Scan for the cell matching the given text and deliver its (X, Y) coordinate at center. 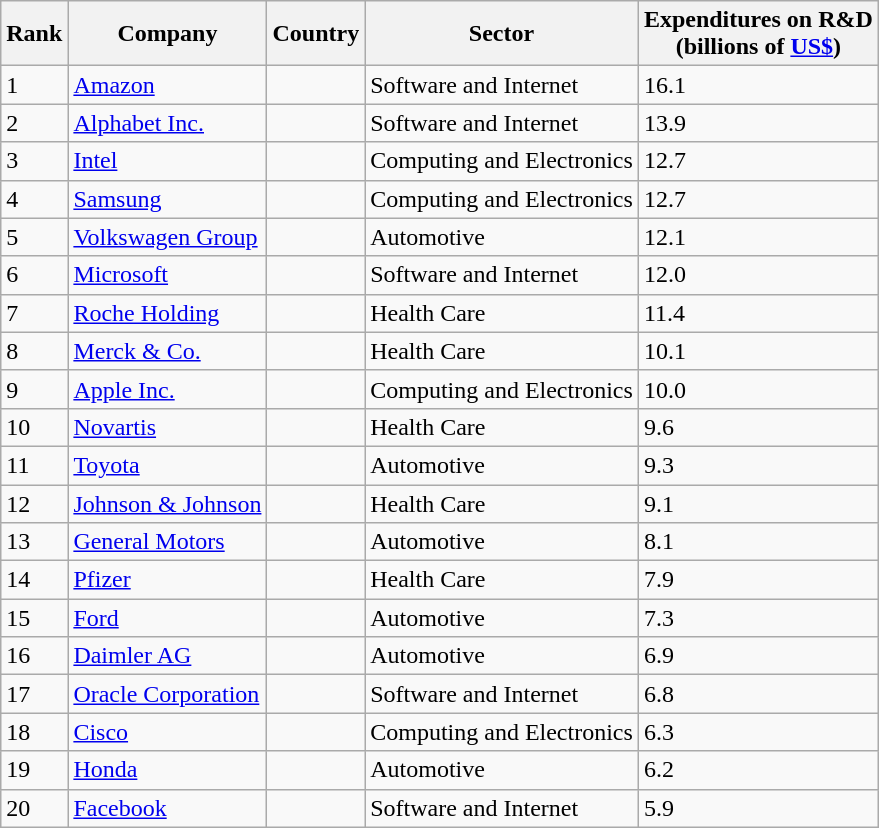
8.1 (758, 542)
12.0 (758, 275)
Cisco (168, 732)
Samsung (168, 199)
Microsoft (168, 275)
1 (34, 85)
Novartis (168, 427)
14 (34, 580)
9 (34, 389)
5 (34, 237)
15 (34, 618)
7 (34, 313)
17 (34, 694)
9.6 (758, 427)
Intel (168, 161)
Alphabet Inc. (168, 123)
9.3 (758, 465)
9.1 (758, 503)
13.9 (758, 123)
16.1 (758, 85)
18 (34, 732)
Company (168, 34)
Country (316, 34)
6.3 (758, 732)
19 (34, 770)
4 (34, 199)
Amazon (168, 85)
7.3 (758, 618)
Johnson & Johnson (168, 503)
5.9 (758, 808)
10.0 (758, 389)
Daimler AG (168, 656)
Facebook (168, 808)
20 (34, 808)
Apple Inc. (168, 389)
11.4 (758, 313)
6.2 (758, 770)
Honda (168, 770)
6 (34, 275)
Oracle Corporation (168, 694)
Rank (34, 34)
12.1 (758, 237)
Toyota (168, 465)
Roche Holding (168, 313)
16 (34, 656)
3 (34, 161)
13 (34, 542)
Merck & Co. (168, 351)
6.8 (758, 694)
11 (34, 465)
2 (34, 123)
10.1 (758, 351)
Volkswagen Group (168, 237)
8 (34, 351)
Expenditures on R&D (billions of US$) (758, 34)
12 (34, 503)
6.9 (758, 656)
10 (34, 427)
General Motors (168, 542)
Pfizer (168, 580)
Sector (502, 34)
7.9 (758, 580)
Ford (168, 618)
